From the cell containing the given text, extract its center point as (X, Y) coordinate. 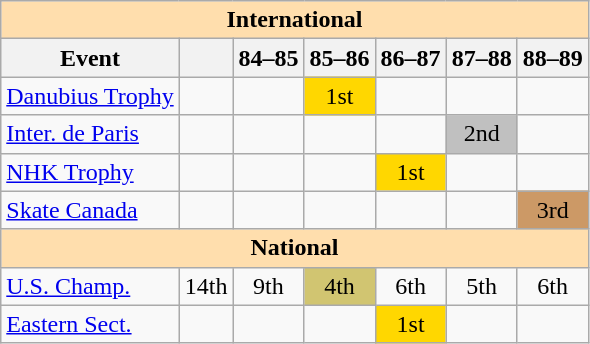
3rd (552, 210)
9th (268, 286)
85–86 (340, 58)
Danubius Trophy (90, 96)
National (294, 248)
International (294, 20)
Eastern Sect. (90, 324)
Inter. de Paris (90, 134)
NHK Trophy (90, 172)
14th (206, 286)
U.S. Champ. (90, 286)
4th (340, 286)
87–88 (482, 58)
86–87 (410, 58)
Skate Canada (90, 210)
84–85 (268, 58)
2nd (482, 134)
88–89 (552, 58)
5th (482, 286)
Event (90, 58)
